Identify which cell holds the provided text, then report its [x, y] central coordinate. 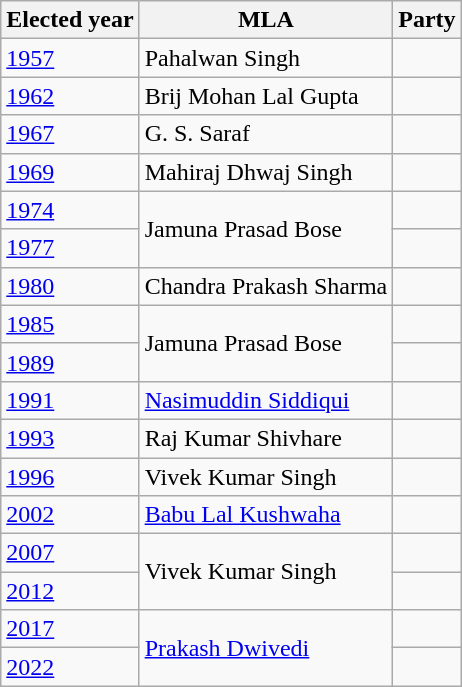
1996 [70, 477]
Chandra Prakash Sharma [266, 286]
1985 [70, 324]
Pahalwan Singh [266, 58]
MLA [266, 20]
Babu Lal Kushwaha [266, 515]
2002 [70, 515]
1957 [70, 58]
2007 [70, 553]
Brij Mohan Lal Gupta [266, 96]
Mahiraj Dhwaj Singh [266, 172]
Party [427, 20]
1962 [70, 96]
1967 [70, 134]
1969 [70, 172]
1974 [70, 210]
G. S. Saraf [266, 134]
Prakash Dwivedi [266, 648]
2017 [70, 629]
1991 [70, 400]
2012 [70, 591]
Nasimuddin Siddiqui [266, 400]
Elected year [70, 20]
1980 [70, 286]
1989 [70, 362]
Raj Kumar Shivhare [266, 438]
1993 [70, 438]
1977 [70, 248]
2022 [70, 667]
